Output the [X, Y] coordinate of the center of the cell containing the given text.  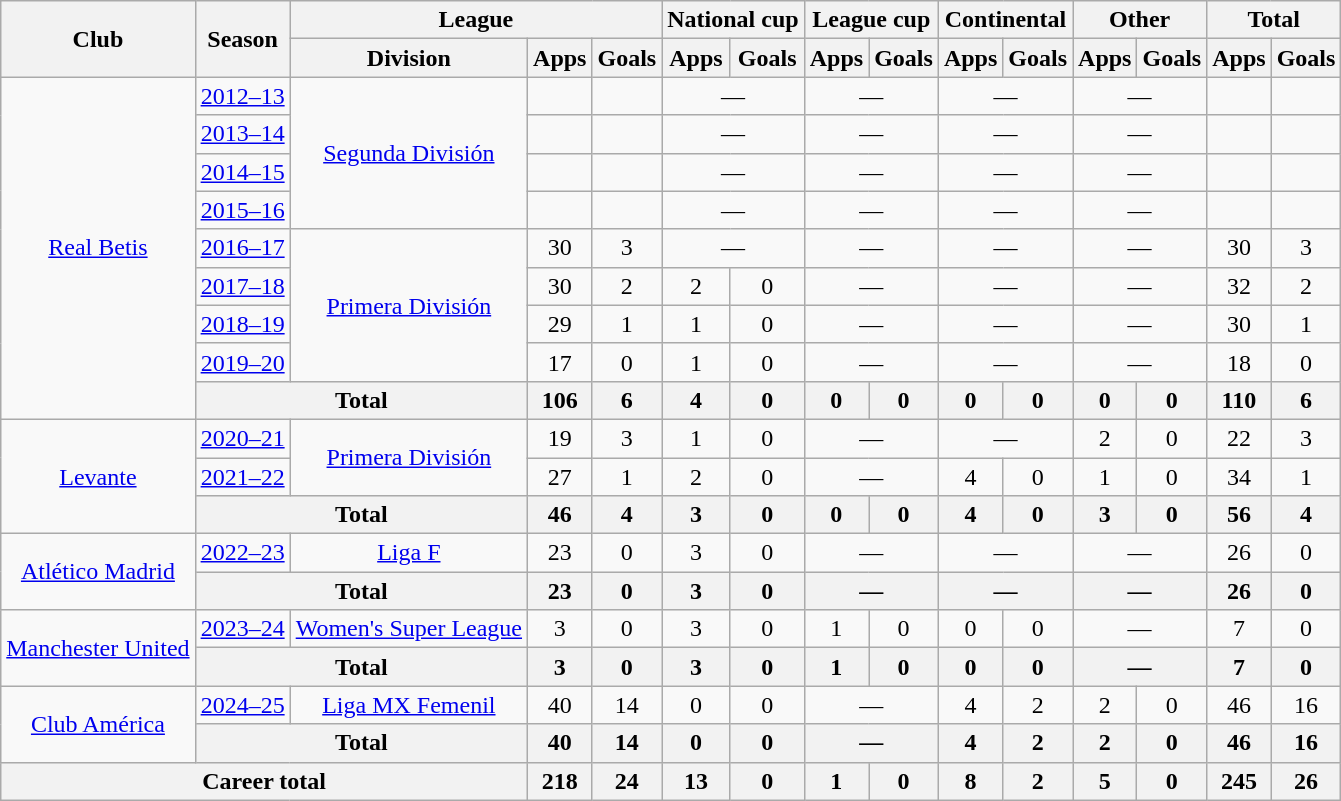
13 [696, 781]
Career total [264, 781]
Club [98, 39]
22 [1239, 438]
Club América [98, 724]
League [476, 20]
19 [560, 438]
Season [242, 39]
218 [560, 781]
2016–17 [242, 248]
18 [1239, 362]
2019–20 [242, 362]
29 [560, 324]
24 [627, 781]
2020–21 [242, 438]
2013–14 [242, 134]
National cup [733, 20]
2015–16 [242, 210]
5 [1105, 781]
8 [970, 781]
27 [560, 477]
245 [1239, 781]
Women's Super League [408, 629]
32 [1239, 286]
Continental [1005, 20]
Levante [98, 476]
2023–24 [242, 629]
League cup [871, 20]
Other [1140, 20]
Liga MX Femenil [408, 705]
56 [1239, 515]
Manchester United [98, 648]
17 [560, 362]
2017–18 [242, 286]
2014–15 [242, 172]
Division [408, 58]
110 [1239, 400]
2021–22 [242, 477]
Segunda División [408, 153]
2024–25 [242, 705]
Real Betis [98, 248]
2022–23 [242, 553]
2018–19 [242, 324]
34 [1239, 477]
Atlético Madrid [98, 572]
2012–13 [242, 96]
Liga F [408, 553]
106 [560, 400]
